Capture the cell that displays the provided text and extract its (X, Y) central coordinate. 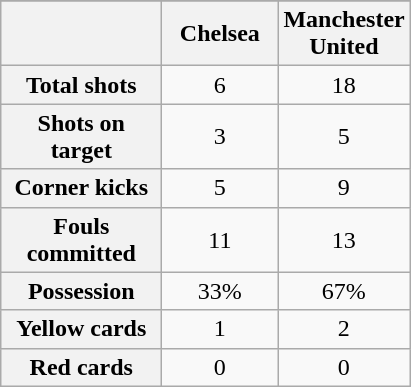
67% (344, 291)
13 (344, 240)
Manchester United (344, 34)
Fouls committed (82, 240)
18 (344, 85)
9 (344, 188)
2 (344, 329)
33% (220, 291)
Chelsea (220, 34)
Possession (82, 291)
1 (220, 329)
Shots on target (82, 136)
3 (220, 136)
Corner kicks (82, 188)
Red cards (82, 367)
6 (220, 85)
Total shots (82, 85)
Yellow cards (82, 329)
11 (220, 240)
